Detect which cell encompasses the target text, then output its [x, y] center coordinate. 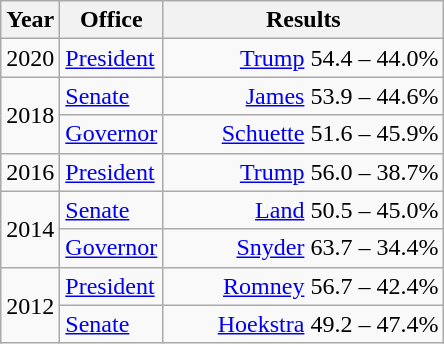
Snyder 63.7 – 34.4% [304, 248]
Hoekstra 49.2 – 47.4% [304, 324]
2014 [30, 229]
Trump 56.0 – 38.7% [304, 172]
2018 [30, 115]
Schuette 51.6 – 45.9% [304, 134]
Romney 56.7 – 42.4% [304, 286]
Trump 54.4 – 44.0% [304, 58]
2012 [30, 305]
Year [30, 20]
2016 [30, 172]
Land 50.5 – 45.0% [304, 210]
James 53.9 – 44.6% [304, 96]
Office [112, 20]
Results [304, 20]
2020 [30, 58]
